From the cell containing the given text, extract its center point as (X, Y) coordinate. 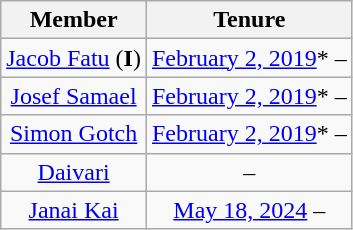
Member (74, 20)
– (249, 172)
Jacob Fatu (I) (74, 58)
Josef Samael (74, 96)
Simon Gotch (74, 134)
May 18, 2024 – (249, 210)
Daivari (74, 172)
Tenure (249, 20)
Janai Kai (74, 210)
